Locate the cell with the specified text and output its [X, Y] center coordinate. 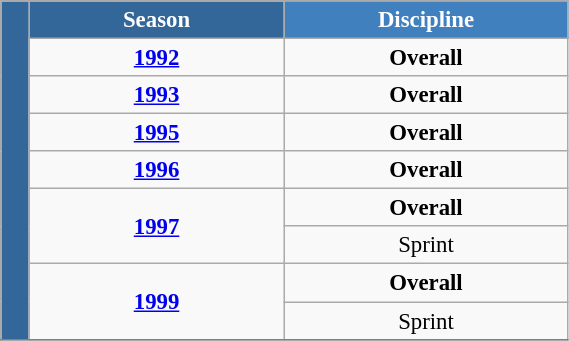
Discipline [426, 20]
Season [156, 20]
1996 [156, 170]
1999 [156, 302]
1997 [156, 226]
1995 [156, 133]
1992 [156, 58]
1993 [156, 95]
